Find where the given text appears and provide that cell's center as (X, Y) coordinate. 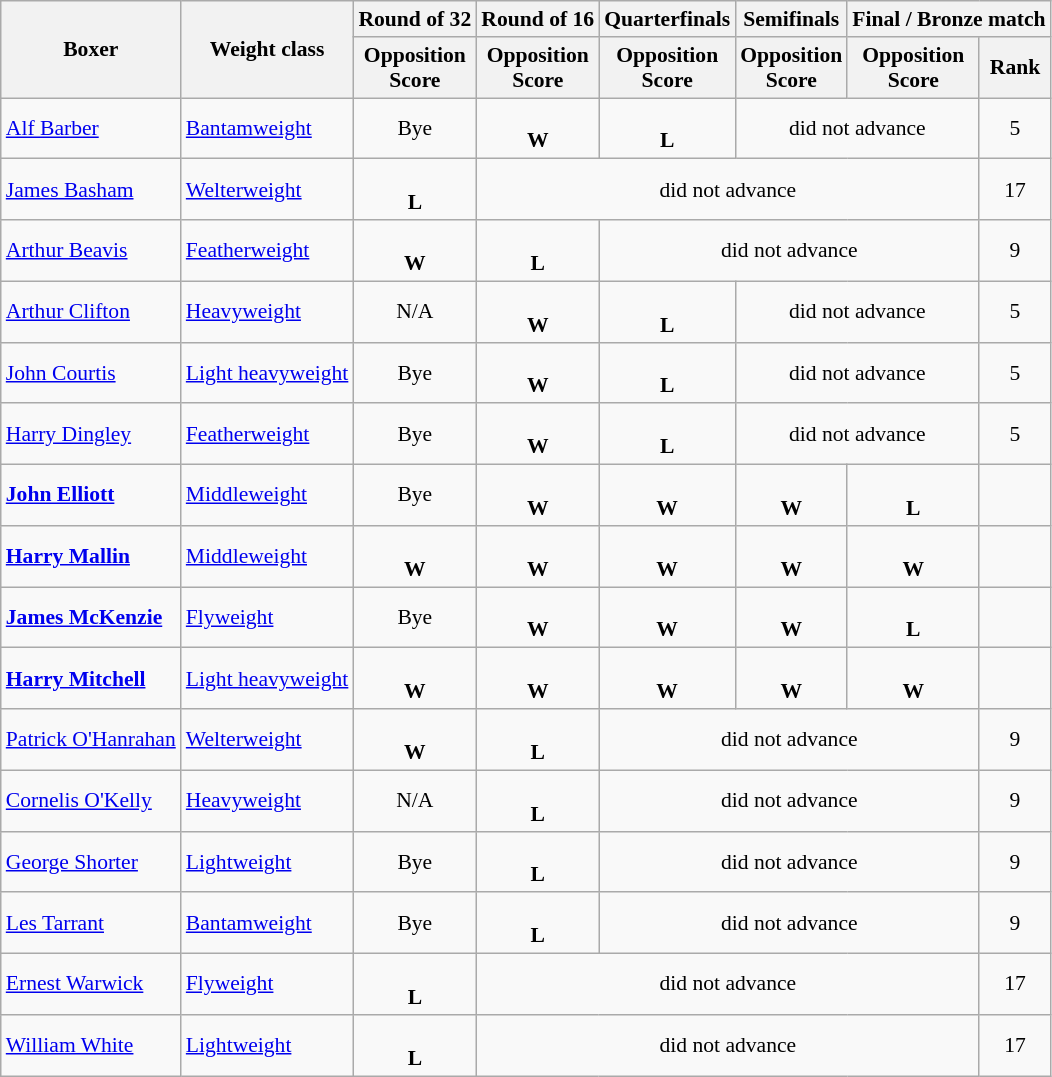
Les Tarrant (91, 924)
Harry Mitchell (91, 678)
Alf Barber (91, 128)
James McKenzie (91, 618)
William White (91, 1046)
James Basham (91, 190)
Arthur Clifton (91, 312)
Semifinals (791, 19)
Quarterfinals (667, 19)
John Elliott (91, 496)
Round of 16 (538, 19)
Patrick O'Hanrahan (91, 740)
Arthur Beavis (91, 250)
Round of 32 (414, 19)
Final / Bronze match (948, 19)
Rank (1014, 68)
John Courtis (91, 372)
Ernest Warwick (91, 984)
George Shorter (91, 862)
Harry Dingley (91, 434)
Boxer (91, 50)
Cornelis O'Kelly (91, 800)
Harry Mallin (91, 556)
Weight class (268, 50)
